Search for the cell housing the specified text and yield its [x, y] center coordinate. 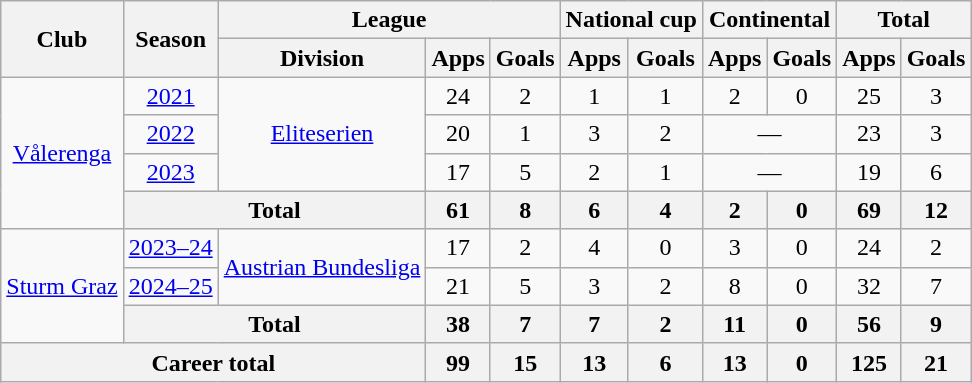
12 [936, 210]
Division [322, 58]
99 [458, 362]
Vålerenga [62, 153]
Sturm Graz [62, 286]
19 [869, 172]
National cup [631, 20]
2021 [170, 96]
Club [62, 39]
125 [869, 362]
15 [525, 362]
Career total [214, 362]
2023 [170, 172]
61 [458, 210]
32 [869, 286]
9 [936, 324]
Continental [769, 20]
League [389, 20]
Eliteserien [322, 134]
Season [170, 39]
11 [734, 324]
2023–24 [170, 248]
2024–25 [170, 286]
25 [869, 96]
38 [458, 324]
Austrian Bundesliga [322, 267]
20 [458, 134]
23 [869, 134]
2022 [170, 134]
56 [869, 324]
69 [869, 210]
